From the cell containing the given text, extract its center point as (X, Y) coordinate. 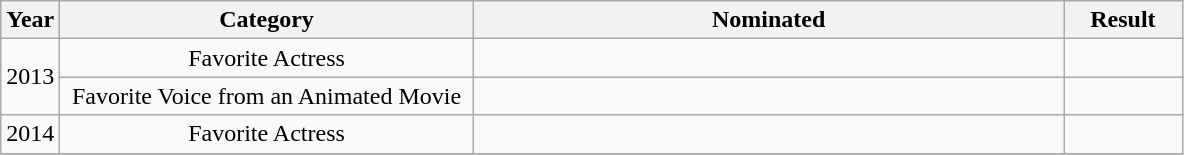
Nominated (768, 20)
Year (30, 20)
Favorite Voice from an Animated Movie (266, 96)
Category (266, 20)
Result (1123, 20)
2013 (30, 77)
2014 (30, 134)
